Identify which cell holds the provided text, then report its (x, y) central coordinate. 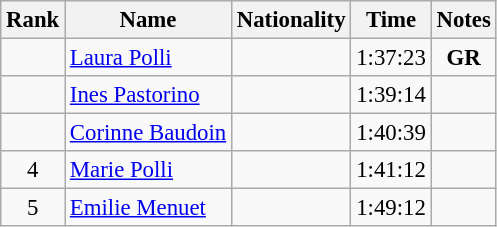
Emilie Menuet (148, 208)
Time (391, 20)
1:40:39 (391, 133)
Corinne Baudoin (148, 133)
4 (33, 170)
GR (464, 58)
Laura Polli (148, 58)
Ines Pastorino (148, 95)
1:37:23 (391, 58)
Rank (33, 20)
Name (148, 20)
1:41:12 (391, 170)
Marie Polli (148, 170)
1:39:14 (391, 95)
5 (33, 208)
Notes (464, 20)
Nationality (290, 20)
1:49:12 (391, 208)
